Detect which cell encompasses the target text, then output its [X, Y] center coordinate. 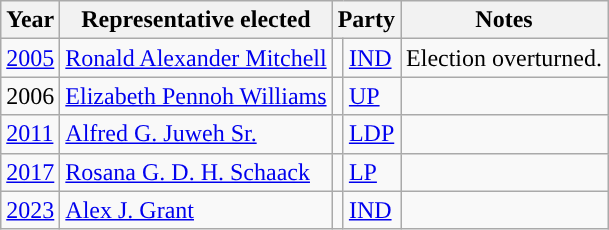
Elizabeth Pennoh Williams [196, 96]
Alex J. Grant [196, 210]
Alfred G. Juweh Sr. [196, 134]
Election overturned. [504, 58]
2023 [30, 210]
UP [372, 96]
2017 [30, 172]
LDP [372, 134]
2005 [30, 58]
Ronald Alexander Mitchell [196, 58]
Party [366, 20]
2011 [30, 134]
2006 [30, 96]
Representative elected [196, 20]
Year [30, 20]
LP [372, 172]
Notes [504, 20]
Rosana G. D. H. Schaack [196, 172]
